Detect which cell encompasses the target text, then output its [X, Y] center coordinate. 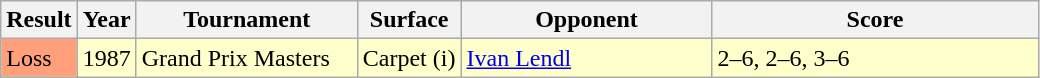
Result [39, 20]
2–6, 2–6, 3–6 [875, 58]
Loss [39, 58]
Score [875, 20]
1987 [106, 58]
Opponent [586, 20]
Carpet (i) [409, 58]
Year [106, 20]
Tournament [246, 20]
Grand Prix Masters [246, 58]
Surface [409, 20]
Ivan Lendl [586, 58]
